For the text-containing cell, return its midpoint in (x, y) coordinate format. 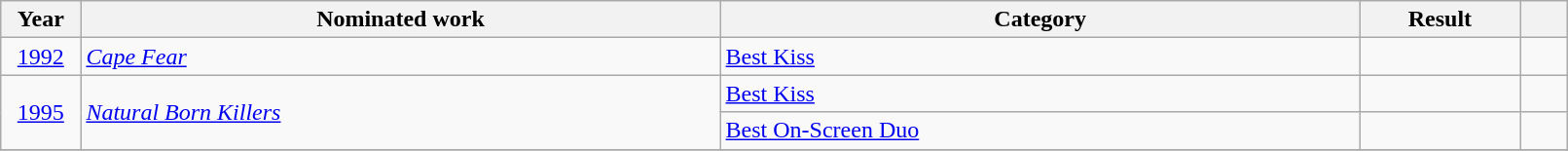
Cape Fear (401, 57)
1992 (41, 57)
Natural Born Killers (401, 112)
Category (1039, 19)
Result (1440, 19)
Year (41, 19)
Best On-Screen Duo (1039, 131)
1995 (41, 112)
Nominated work (401, 19)
